Provide the (x, y) coordinate of the cell's center where the given text is located.  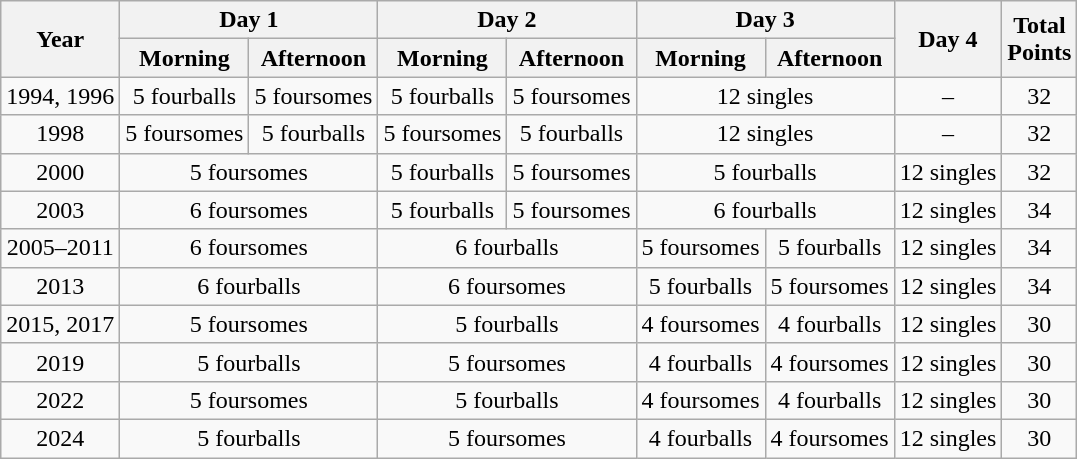
TotalPoints (1040, 39)
2015, 2017 (60, 324)
2013 (60, 286)
2005–2011 (60, 248)
Day 1 (249, 20)
2024 (60, 438)
Day 4 (948, 39)
1998 (60, 134)
1994, 1996 (60, 96)
Day 2 (507, 20)
2022 (60, 400)
Day 3 (765, 20)
2000 (60, 172)
Year (60, 39)
2003 (60, 210)
2019 (60, 362)
